For the text-containing cell, return its midpoint in (X, Y) coordinate format. 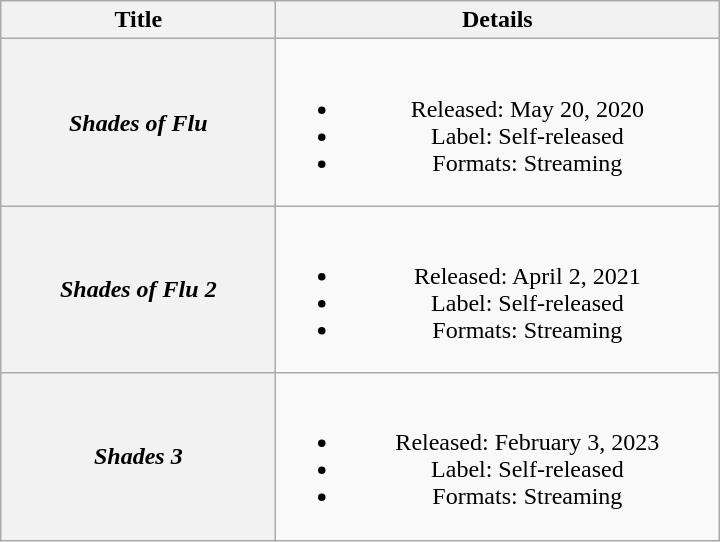
Title (138, 20)
Shades of Flu 2 (138, 290)
Released: February 3, 2023Label: Self-releasedFormats: Streaming (498, 456)
Shades of Flu (138, 122)
Released: April 2, 2021Label: Self-releasedFormats: Streaming (498, 290)
Shades 3 (138, 456)
Details (498, 20)
Released: May 20, 2020Label: Self-releasedFormats: Streaming (498, 122)
